Pinpoint the cell where the given text exists, returning its (x, y) midpoint coordinate. 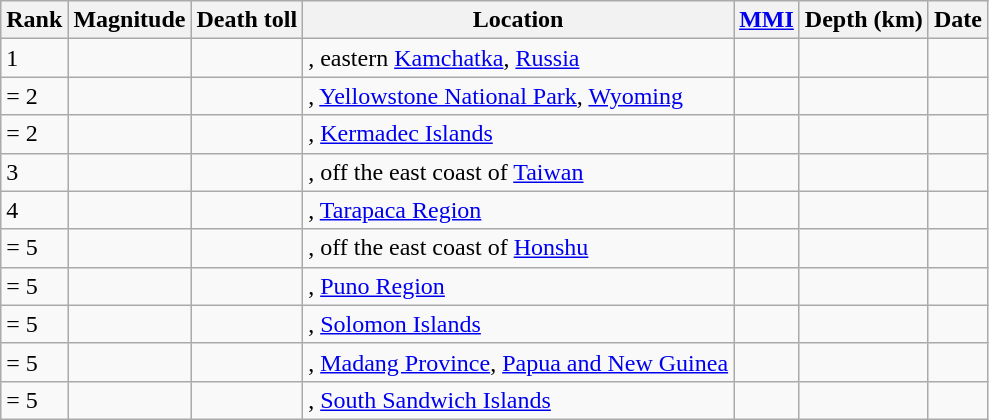
, off the east coast of Honshu (518, 248)
4 (34, 210)
Magnitude (130, 20)
1 (34, 58)
Location (518, 20)
, South Sandwich Islands (518, 400)
, Yellowstone National Park, Wyoming (518, 96)
3 (34, 172)
, off the east coast of Taiwan (518, 172)
, Puno Region (518, 286)
, Madang Province, Papua and New Guinea (518, 362)
Depth (km) (864, 20)
, eastern Kamchatka, Russia (518, 58)
, Kermadec Islands (518, 134)
Date (958, 20)
, Tarapaca Region (518, 210)
, Solomon Islands (518, 324)
MMI (767, 20)
Death toll (247, 20)
Rank (34, 20)
